Provide the (X, Y) coordinate of the cell's center where the given text is located.  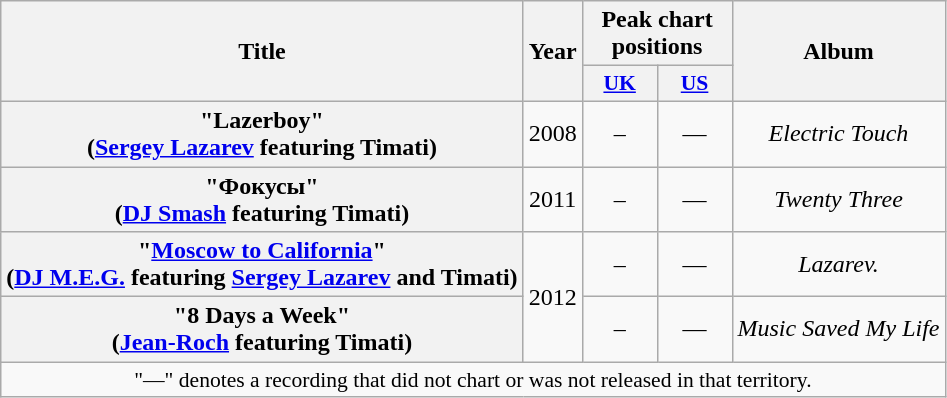
2008 (552, 134)
Album (838, 52)
"8 Days a Week"(Jean-Roch featuring Timati) (262, 330)
Lazarev. (838, 264)
2011 (552, 198)
Peak chart positions (657, 34)
"Moscow to California"(DJ M.E.G. featuring Sergey Lazarev and Timati) (262, 264)
"—" denotes a recording that did not chart or was not released in that territory. (473, 380)
2012 (552, 297)
US (694, 84)
Year (552, 52)
Twenty Three (838, 198)
Title (262, 52)
"Lazerboy"(Sergey Lazarev featuring Timati) (262, 134)
"Фокусы"(DJ Smash featuring Timati) (262, 198)
Music Saved My Life (838, 330)
Electric Touch (838, 134)
UK (620, 84)
